Extract the (X, Y) coordinate from the center of the cell holding the provided text.  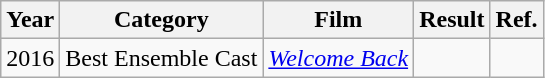
Ref. (516, 20)
Year (30, 20)
Result (452, 20)
Best Ensemble Cast (162, 58)
Category (162, 20)
Welcome Back (338, 58)
2016 (30, 58)
Film (338, 20)
